Scan for the cell matching the given text and deliver its [X, Y] coordinate at center. 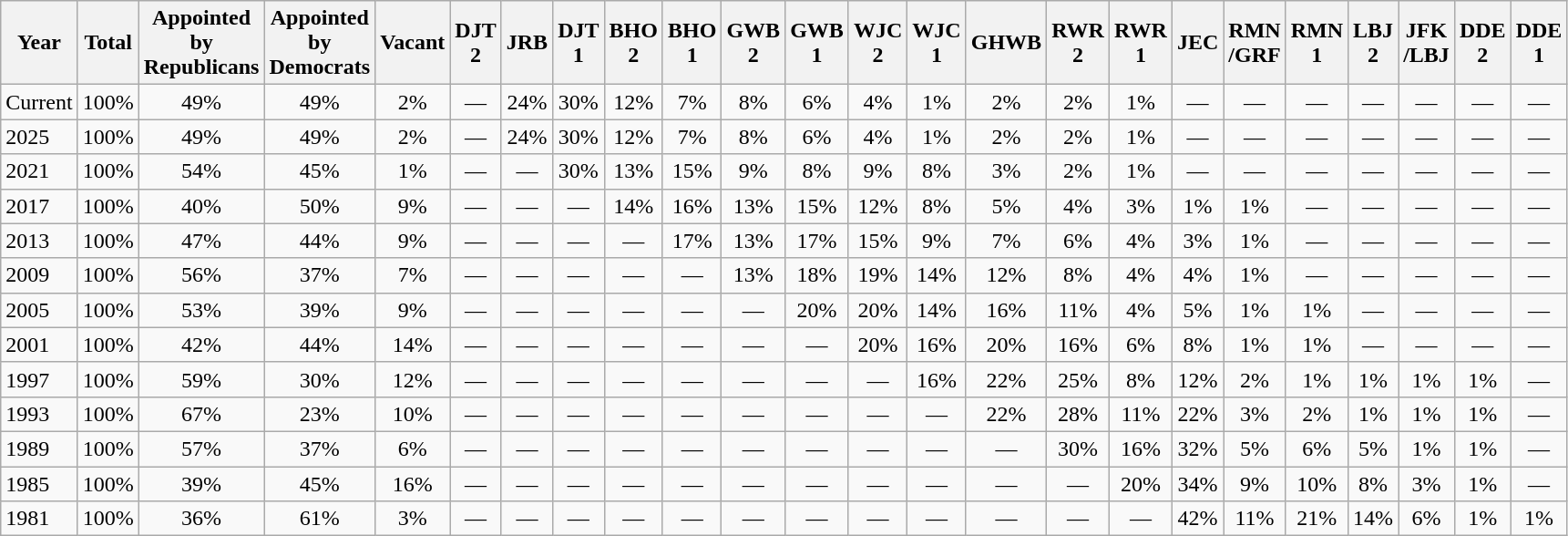
2025 [39, 137]
2017 [39, 206]
2005 [39, 310]
WJC2 [877, 43]
32% [1197, 448]
RMN/GRF [1255, 43]
Vacant [413, 43]
1981 [39, 519]
1989 [39, 448]
RWR1 [1141, 43]
Year [39, 43]
GWB2 [753, 43]
1997 [39, 379]
47% [201, 241]
Current [39, 102]
2009 [39, 275]
DDE2 [1482, 43]
DJT 1 [579, 43]
23% [320, 414]
JFK/LBJ [1427, 43]
AppointedbyRepublicans [201, 43]
GHWB [1006, 43]
GWB1 [817, 43]
2001 [39, 345]
36% [201, 519]
RWR2 [1079, 43]
DDE1 [1539, 43]
RMN1 [1317, 43]
DJT2 [476, 43]
BHO2 [633, 43]
2013 [39, 241]
54% [201, 171]
1993 [39, 414]
BHO1 [692, 43]
50% [320, 206]
40% [201, 206]
1985 [39, 484]
19% [877, 275]
53% [201, 310]
56% [201, 275]
18% [817, 275]
AppointedbyDemocrats [320, 43]
WJC1 [937, 43]
57% [201, 448]
JEC [1197, 43]
28% [1079, 414]
LBJ2 [1374, 43]
2021 [39, 171]
Total [108, 43]
JRB [527, 43]
25% [1079, 379]
61% [320, 519]
21% [1317, 519]
67% [201, 414]
34% [1197, 484]
59% [201, 379]
